Detect which cell encompasses the target text, then output its [x, y] center coordinate. 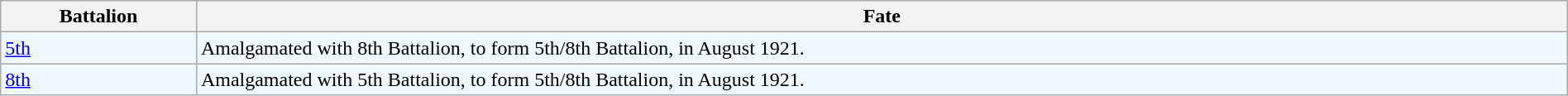
8th [99, 79]
Fate [882, 17]
Battalion [99, 17]
Amalgamated with 5th Battalion, to form 5th/8th Battalion, in August 1921. [882, 79]
Amalgamated with 8th Battalion, to form 5th/8th Battalion, in August 1921. [882, 48]
5th [99, 48]
